Locate the cell with the specified text and output its (x, y) center coordinate. 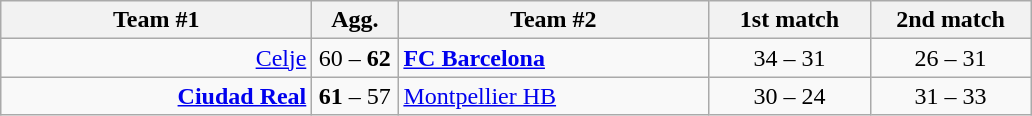
Montpellier HB (554, 96)
31 – 33 (950, 96)
34 – 31 (790, 58)
60 – 62 (355, 58)
1st match (790, 20)
Celje (156, 58)
Agg. (355, 20)
26 – 31 (950, 58)
30 – 24 (790, 96)
2nd match (950, 20)
Team #2 (554, 20)
FC Barcelona (554, 58)
Ciudad Real (156, 96)
Team #1 (156, 20)
61 – 57 (355, 96)
